Find where the given text appears and provide that cell's center as (X, Y) coordinate. 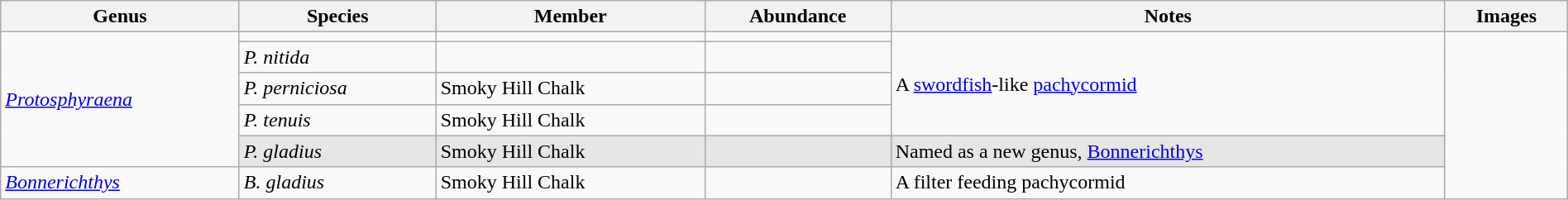
Species (337, 17)
P. nitida (337, 57)
A filter feeding pachycormid (1168, 183)
Genus (121, 17)
P. gladius (337, 151)
B. gladius (337, 183)
Bonnerichthys (121, 183)
Named as a new genus, Bonnerichthys (1168, 151)
Images (1506, 17)
Notes (1168, 17)
P. tenuis (337, 120)
A swordfish-like pachycormid (1168, 84)
Abundance (797, 17)
P. perniciosa (337, 88)
Member (571, 17)
Protosphyraena (121, 99)
